Capture the cell that displays the provided text and extract its (X, Y) central coordinate. 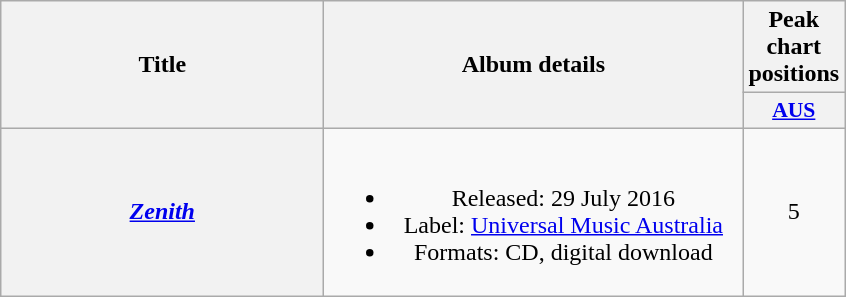
Released: 29 July 2016Label: Universal Music AustraliaFormats: CD, digital download (534, 212)
Album details (534, 65)
Zenith (162, 212)
5 (794, 212)
AUS (794, 111)
Title (162, 65)
Peak chart positions (794, 47)
